From the cell containing the given text, extract its center point as [X, Y] coordinate. 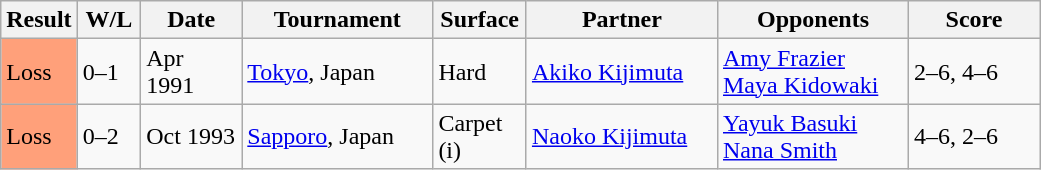
Opponents [812, 20]
Amy Frazier Maya Kidowaki [812, 72]
Result [39, 20]
0–1 [109, 72]
Apr 1991 [192, 72]
Tokyo, Japan [338, 72]
Sapporo, Japan [338, 136]
Date [192, 20]
Carpet (i) [480, 136]
Surface [480, 20]
Oct 1993 [192, 136]
Naoko Kijimuta [622, 136]
Hard [480, 72]
Score [974, 20]
2–6, 4–6 [974, 72]
0–2 [109, 136]
Yayuk Basuki Nana Smith [812, 136]
4–6, 2–6 [974, 136]
Partner [622, 20]
W/L [109, 20]
Akiko Kijimuta [622, 72]
Tournament [338, 20]
